Locate the cell with the specified text and output its [X, Y] center coordinate. 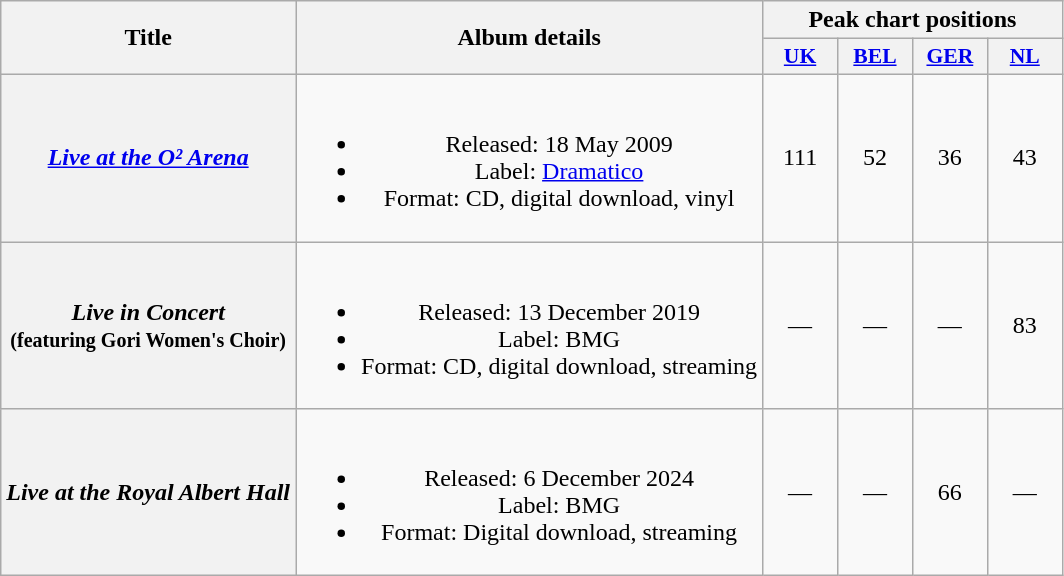
Released: 13 December 2019Label: BMGFormat: CD, digital download, streaming [530, 326]
Released: 18 May 2009Label: DramaticoFormat: CD, digital download, vinyl [530, 158]
GER [950, 57]
Live at the O² Arena [148, 158]
Live at the Royal Albert Hall [148, 492]
NL [1024, 57]
83 [1024, 326]
Title [148, 38]
Album details [530, 38]
111 [800, 158]
Peak chart positions [913, 20]
36 [950, 158]
BEL [874, 57]
UK [800, 57]
Released: 6 December 2024Label: BMGFormat: Digital download, streaming [530, 492]
66 [950, 492]
43 [1024, 158]
Live in Concert(featuring Gori Women's Choir) [148, 326]
52 [874, 158]
